From the cell containing the given text, extract its center point as (x, y) coordinate. 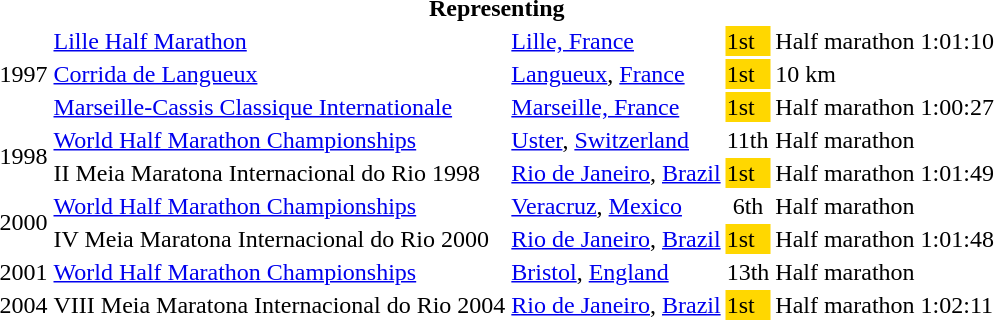
Corrida de Langueux (280, 74)
Veracruz, Mexico (616, 206)
Marseille-Cassis Classique Internationale (280, 107)
Uster, Switzerland (616, 140)
Lille, France (616, 41)
VIII Meia Maratona Internacional do Rio 2004 (280, 305)
Bristol, England (616, 272)
IV Meia Maratona Internacional do Rio 2000 (280, 239)
Lille Half Marathon (280, 41)
13th (748, 272)
II Meia Maratona Internacional do Rio 1998 (280, 173)
11th (748, 140)
6th (748, 206)
10 km (845, 74)
Marseille, France (616, 107)
Langueux, France (616, 74)
